Search for the cell housing the specified text and yield its (X, Y) center coordinate. 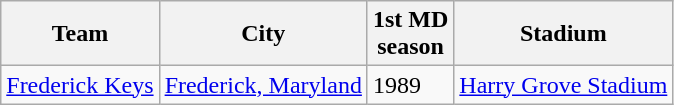
City (263, 34)
Frederick, Maryland (263, 85)
1st MD season (410, 34)
Team (80, 34)
Stadium (564, 34)
Harry Grove Stadium (564, 85)
Frederick Keys (80, 85)
1989 (410, 85)
